Search for the cell housing the specified text and yield its (X, Y) center coordinate. 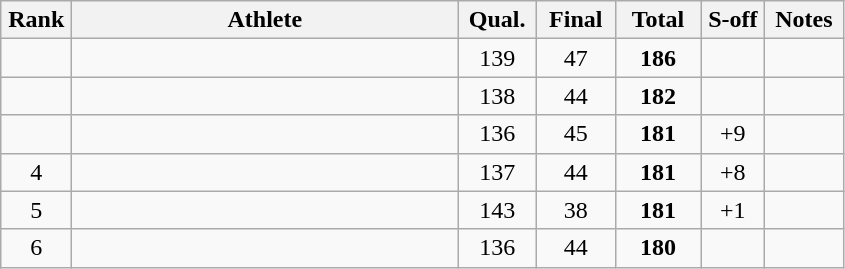
S-off (733, 20)
47 (576, 58)
139 (498, 58)
Rank (36, 20)
137 (498, 172)
+9 (733, 134)
Qual. (498, 20)
186 (658, 58)
Athlete (265, 20)
45 (576, 134)
138 (498, 96)
Final (576, 20)
4 (36, 172)
+8 (733, 172)
6 (36, 248)
5 (36, 210)
143 (498, 210)
Notes (804, 20)
38 (576, 210)
182 (658, 96)
180 (658, 248)
+1 (733, 210)
Total (658, 20)
